Scan for the cell matching the given text and deliver its [X, Y] coordinate at center. 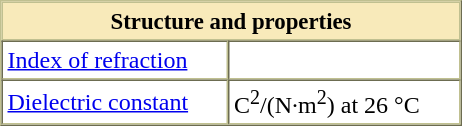
Structure and properties [232, 22]
Index of refraction [116, 60]
C2/(N·m2) at 26 °C [344, 102]
Dielectric constant [116, 102]
